Return the [X, Y] coordinate for the center point of the cell that contains the specified text.  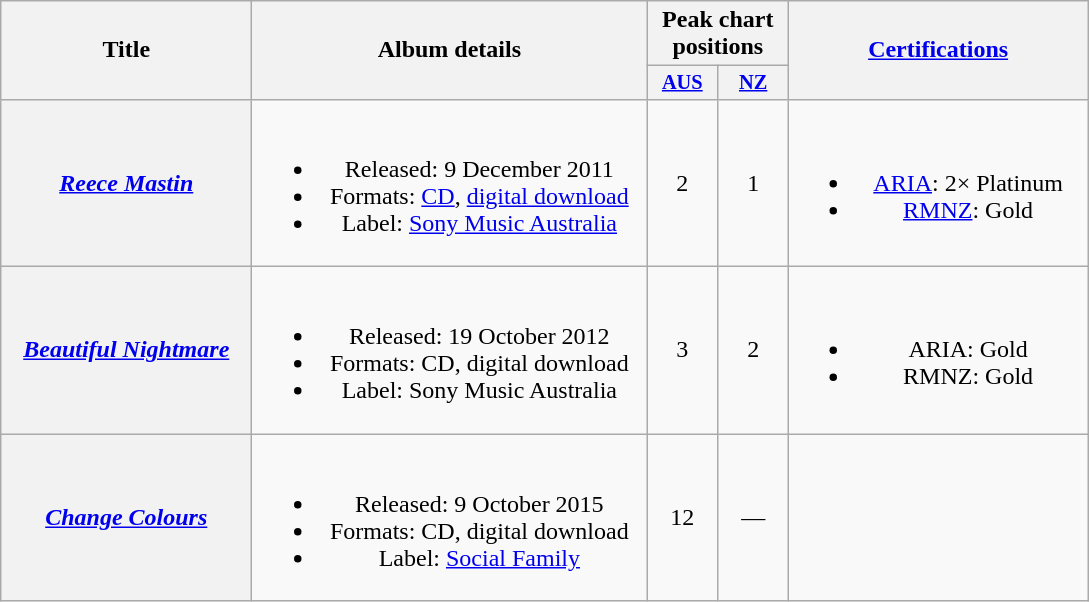
ARIA: 2× PlatinumRMNZ: Gold [938, 182]
— [754, 518]
1 [754, 182]
Change Colours [126, 518]
Certifications [938, 50]
Released: 9 December 2011Formats: CD, digital downloadLabel: Sony Music Australia [450, 182]
ARIA: GoldRMNZ: Gold [938, 350]
Released: 9 October 2015Formats: CD, digital downloadLabel: Social Family [450, 518]
Album details [450, 50]
Peak chart positions [718, 34]
AUS [682, 83]
Released: 19 October 2012Formats: CD, digital downloadLabel: Sony Music Australia [450, 350]
NZ [754, 83]
Reece Mastin [126, 182]
3 [682, 350]
12 [682, 518]
Beautiful Nightmare [126, 350]
Title [126, 50]
